Scan for the cell matching the given text and deliver its [X, Y] coordinate at center. 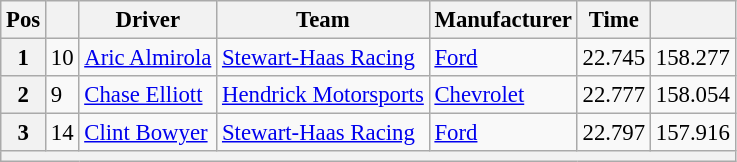
Clint Bowyer [148, 133]
22.777 [614, 95]
Hendrick Motorsports [323, 95]
22.745 [614, 58]
2 [24, 95]
Driver [148, 20]
158.277 [692, 58]
Pos [24, 20]
Team [323, 20]
Chevrolet [503, 95]
158.054 [692, 95]
14 [62, 133]
Chase Elliott [148, 95]
22.797 [614, 133]
Manufacturer [503, 20]
157.916 [692, 133]
3 [24, 133]
1 [24, 58]
Time [614, 20]
Aric Almirola [148, 58]
9 [62, 95]
10 [62, 58]
